Identify which cell holds the provided text, then report its [X, Y] central coordinate. 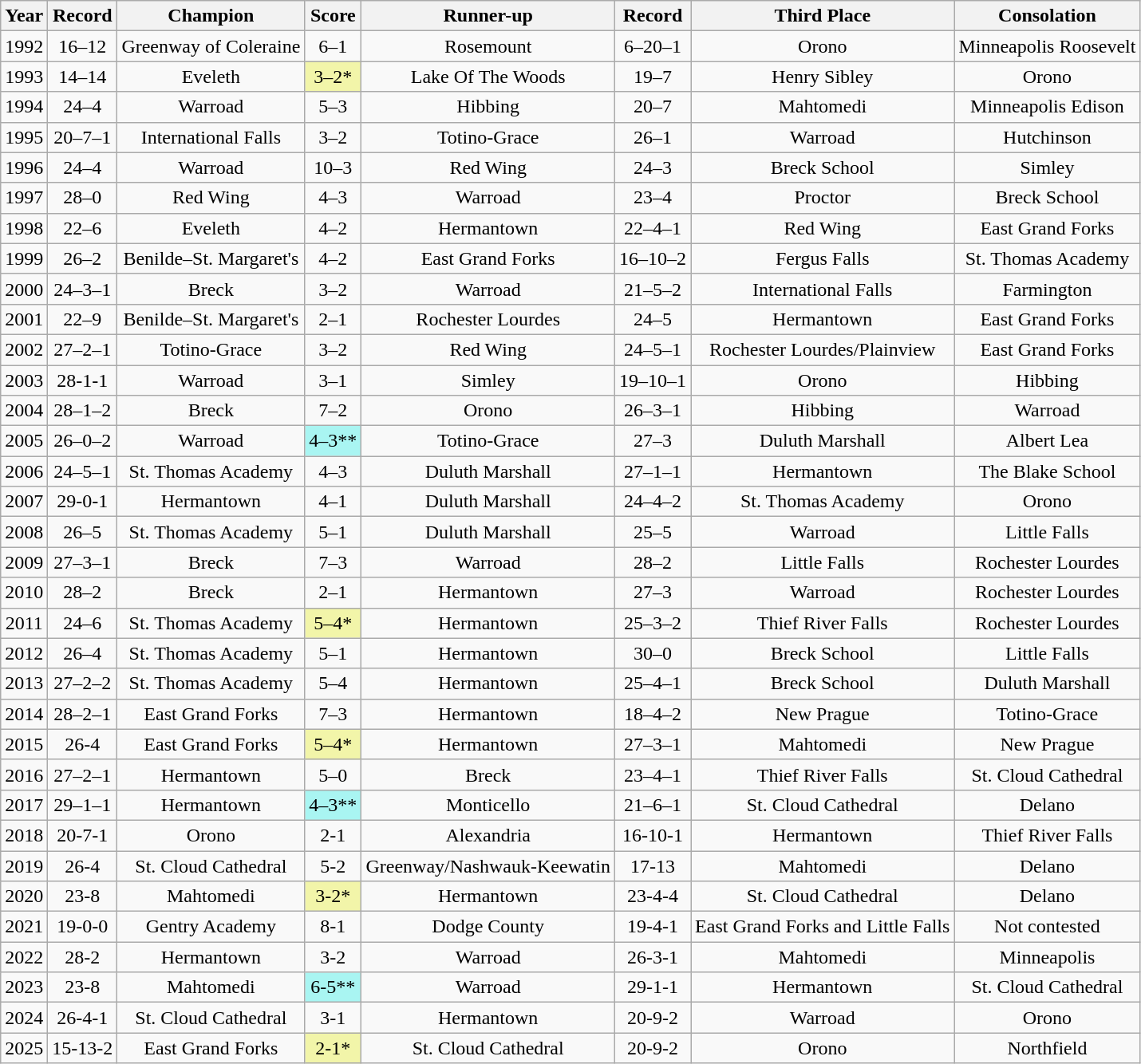
2002 [24, 349]
2012 [24, 653]
Greenway of Coleraine [211, 46]
26–0–2 [83, 441]
21–6–1 [653, 805]
16–12 [83, 46]
5–3 [334, 107]
2005 [24, 441]
7–2 [334, 411]
2025 [24, 1048]
2011 [24, 623]
1992 [24, 46]
22–6 [83, 228]
Gentry Academy [211, 927]
2013 [24, 684]
2017 [24, 805]
22–4–1 [653, 228]
4–1 [334, 502]
5–4 [334, 684]
18–4–2 [653, 714]
Rochester Lourdes/Plainview [823, 349]
3-1 [334, 1018]
Alexandria [488, 835]
25–5 [653, 532]
10–3 [334, 167]
28–0 [83, 198]
2016 [24, 774]
1998 [24, 228]
Monticello [488, 805]
2004 [24, 411]
26-3-1 [653, 957]
23–4–1 [653, 774]
24–3–1 [83, 289]
2009 [24, 562]
14–14 [83, 77]
Minneapolis Edison [1047, 107]
24–6 [83, 623]
3-2* [334, 897]
21–5–2 [653, 289]
2001 [24, 319]
19-0-0 [83, 927]
24–5 [653, 319]
1999 [24, 258]
Champion [211, 16]
2019 [24, 865]
Runner-up [488, 16]
29–1–1 [83, 805]
2018 [24, 835]
6–1 [334, 46]
27–1–1 [653, 471]
26–5 [83, 532]
28–2–1 [83, 714]
16-10-1 [653, 835]
27–2–2 [83, 684]
2-1* [334, 1048]
2023 [24, 987]
2015 [24, 744]
28-2 [83, 957]
1994 [24, 107]
24–4–2 [653, 502]
19–10–1 [653, 380]
24–3 [653, 167]
28-1-1 [83, 380]
6-5** [334, 987]
25–3–2 [653, 623]
25–4–1 [653, 684]
1995 [24, 137]
Lake Of The Woods [488, 77]
2022 [24, 957]
2-1 [334, 835]
Northfield [1047, 1048]
Farmington [1047, 289]
19-4-1 [653, 927]
2007 [24, 502]
8-1 [334, 927]
20–7–1 [83, 137]
26-4-1 [83, 1018]
2008 [24, 532]
19–7 [653, 77]
26–2 [83, 258]
26–3–1 [653, 411]
Henry Sibley [823, 77]
Third Place [823, 16]
Score [334, 16]
30–0 [653, 653]
5-2 [334, 865]
2024 [24, 1018]
2014 [24, 714]
Dodge County [488, 927]
20–7 [653, 107]
Hutchinson [1047, 137]
17-13 [653, 865]
2003 [24, 380]
Minneapolis Roosevelt [1047, 46]
1996 [24, 167]
15-13-2 [83, 1048]
3-2 [334, 957]
5–0 [334, 774]
1993 [24, 77]
Minneapolis [1047, 957]
Consolation [1047, 16]
23-4-4 [653, 897]
29-0-1 [83, 502]
The Blake School [1047, 471]
16–10–2 [653, 258]
East Grand Forks and Little Falls [823, 927]
29-1-1 [653, 987]
26–1 [653, 137]
Rosemount [488, 46]
2020 [24, 897]
20-7-1 [83, 835]
23–4 [653, 198]
26–4 [83, 653]
Greenway/Nashwauk-Keewatin [488, 865]
Fergus Falls [823, 258]
Not contested [1047, 927]
2000 [24, 289]
1997 [24, 198]
2010 [24, 593]
3–1 [334, 380]
28–1–2 [83, 411]
Albert Lea [1047, 441]
Proctor [823, 198]
Year [24, 16]
22–9 [83, 319]
2021 [24, 927]
6–20–1 [653, 46]
3–2* [334, 77]
2006 [24, 471]
